Scan for the cell matching the given text and deliver its [X, Y] coordinate at center. 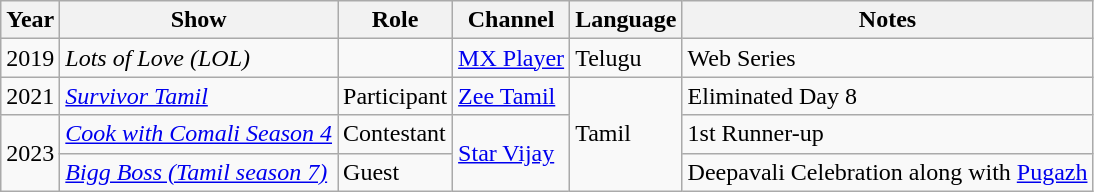
Year [30, 20]
Language [626, 20]
Participant [396, 96]
Survivor Tamil [199, 96]
2023 [30, 153]
MX Player [512, 58]
Channel [512, 20]
Tamil [626, 134]
Zee Tamil [512, 96]
Eliminated Day 8 [888, 96]
Guest [396, 172]
Bigg Boss (Tamil season 7) [199, 172]
Cook with Comali Season 4 [199, 134]
Star Vijay [512, 153]
Telugu [626, 58]
Lots of Love (LOL) [199, 58]
2019 [30, 58]
Web Series [888, 58]
Role [396, 20]
Notes [888, 20]
Deepavali Celebration along with Pugazh [888, 172]
2021 [30, 96]
1st Runner-up [888, 134]
Contestant [396, 134]
Show [199, 20]
